Capture the cell that displays the provided text and extract its (x, y) central coordinate. 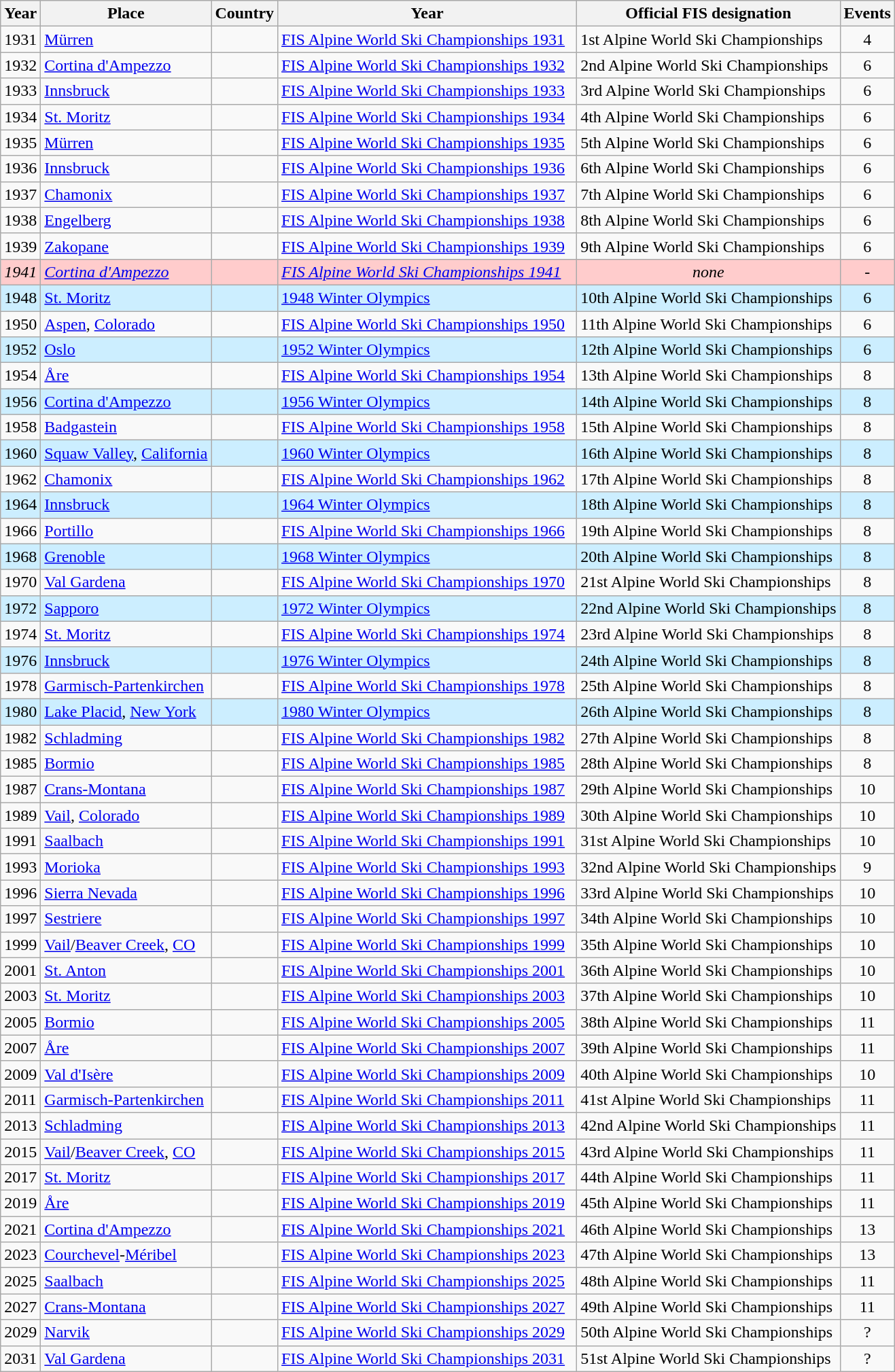
FIS Alpine World Ski Championships 1962 (427, 479)
FIS Alpine World Ski Championships 1989 (427, 815)
1980 Winter Olympics (427, 711)
FIS Alpine World Ski Championships 2015 (427, 1152)
1974 (20, 634)
45th Alpine World Ski Championships (708, 1203)
FIS Alpine World Ski Championships 2021 (427, 1229)
19th Alpine World Ski Championships (708, 531)
FIS Alpine World Ski Championships 1954 (427, 376)
2005 (20, 1022)
1962 (20, 479)
1999 (20, 945)
Zakopane (126, 246)
Morioka (126, 867)
34th Alpine World Ski Championships (708, 919)
1950 (20, 324)
15th Alpine World Ski Championships (708, 427)
Lake Placid, New York (126, 711)
1968 Winter Olympics (427, 557)
1964 (20, 505)
1938 (20, 220)
36th Alpine World Ski Championships (708, 970)
Official FIS designation (708, 14)
FIS Alpine World Ski Championships 1999 (427, 945)
2009 (20, 1074)
none (708, 272)
1972 Winter Olympics (427, 608)
1932 (20, 65)
FIS Alpine World Ski Championships 2009 (427, 1074)
37th Alpine World Ski Championships (708, 996)
50th Alpine World Ski Championships (708, 1333)
1939 (20, 246)
3rd Alpine World Ski Championships (708, 91)
Vail, Colorado (126, 815)
Sierra Nevada (126, 893)
FIS Alpine World Ski Championships 1935 (427, 143)
5th Alpine World Ski Championships (708, 143)
FIS Alpine World Ski Championships 2025 (427, 1281)
Oslo (126, 350)
39th Alpine World Ski Championships (708, 1048)
FIS Alpine World Ski Championships 1958 (427, 427)
FIS Alpine World Ski Championships 1974 (427, 634)
Courchevel-Méribel (126, 1255)
FIS Alpine World Ski Championships 1993 (427, 867)
1993 (20, 867)
FIS Alpine World Ski Championships 1985 (427, 764)
FIS Alpine World Ski Championships 2013 (427, 1125)
1956 Winter Olympics (427, 402)
1935 (20, 143)
21st Alpine World Ski Championships (708, 582)
35th Alpine World Ski Championships (708, 945)
28th Alpine World Ski Championships (708, 764)
2023 (20, 1255)
7th Alpine World Ski Championships (708, 194)
FIS Alpine World Ski Championships 1978 (427, 686)
1982 (20, 737)
30th Alpine World Ski Championships (708, 815)
Aspen, Colorado (126, 324)
- (867, 272)
40th Alpine World Ski Championships (708, 1074)
2nd Alpine World Ski Championships (708, 65)
1972 (20, 608)
20th Alpine World Ski Championships (708, 557)
1997 (20, 919)
43rd Alpine World Ski Championships (708, 1152)
Grenoble (126, 557)
1978 (20, 686)
1968 (20, 557)
1937 (20, 194)
1931 (20, 39)
26th Alpine World Ski Championships (708, 711)
FIS Alpine World Ski Championships 1938 (427, 220)
St. Anton (126, 970)
1985 (20, 764)
47th Alpine World Ski Championships (708, 1255)
FIS Alpine World Ski Championships 1950 (427, 324)
2001 (20, 970)
1991 (20, 841)
FIS Alpine World Ski Championships 2017 (427, 1178)
Engelberg (126, 220)
24th Alpine World Ski Championships (708, 660)
FIS Alpine World Ski Championships 1987 (427, 790)
2007 (20, 1048)
FIS Alpine World Ski Championships 2031 (427, 1358)
2015 (20, 1152)
1952 (20, 350)
27th Alpine World Ski Championships (708, 737)
9th Alpine World Ski Championships (708, 246)
42nd Alpine World Ski Championships (708, 1125)
1987 (20, 790)
Place (126, 14)
1966 (20, 531)
FIS Alpine World Ski Championships 1932 (427, 65)
FIS Alpine World Ski Championships 1991 (427, 841)
FIS Alpine World Ski Championships 1941 (427, 272)
44th Alpine World Ski Championships (708, 1178)
Sapporo (126, 608)
49th Alpine World Ski Championships (708, 1307)
48th Alpine World Ski Championships (708, 1281)
1936 (20, 169)
1964 Winter Olympics (427, 505)
2013 (20, 1125)
FIS Alpine World Ski Championships 2029 (427, 1333)
2027 (20, 1307)
FIS Alpine World Ski Championships 2023 (427, 1255)
2003 (20, 996)
32nd Alpine World Ski Championships (708, 867)
FIS Alpine World Ski Championships 1982 (427, 737)
25th Alpine World Ski Championships (708, 686)
11th Alpine World Ski Championships (708, 324)
2031 (20, 1358)
FIS Alpine World Ski Championships 2003 (427, 996)
1934 (20, 117)
FIS Alpine World Ski Championships 1966 (427, 531)
2011 (20, 1100)
2017 (20, 1178)
1948 Winter Olympics (427, 298)
18th Alpine World Ski Championships (708, 505)
FIS Alpine World Ski Championships 1934 (427, 117)
1960 Winter Olympics (427, 453)
Narvik (126, 1333)
1960 (20, 453)
1980 (20, 711)
8th Alpine World Ski Championships (708, 220)
1933 (20, 91)
Squaw Valley, California (126, 453)
10th Alpine World Ski Championships (708, 298)
Val d'Isère (126, 1074)
2025 (20, 1281)
FIS Alpine World Ski Championships 2019 (427, 1203)
1958 (20, 427)
1941 (20, 272)
1st Alpine World Ski Championships (708, 39)
FIS Alpine World Ski Championships 2011 (427, 1100)
41st Alpine World Ski Championships (708, 1100)
13th Alpine World Ski Championships (708, 376)
FIS Alpine World Ski Championships 1996 (427, 893)
FIS Alpine World Ski Championships 1970 (427, 582)
2019 (20, 1203)
1996 (20, 893)
FIS Alpine World Ski Championships 1939 (427, 246)
4th Alpine World Ski Championships (708, 117)
FIS Alpine World Ski Championships 1937 (427, 194)
FIS Alpine World Ski Championships 1931 (427, 39)
1948 (20, 298)
Badgastein (126, 427)
1976 Winter Olympics (427, 660)
38th Alpine World Ski Championships (708, 1022)
Country (245, 14)
1956 (20, 402)
FIS Alpine World Ski Championships 2007 (427, 1048)
1970 (20, 582)
1976 (20, 660)
14th Alpine World Ski Championships (708, 402)
22nd Alpine World Ski Championships (708, 608)
16th Alpine World Ski Championships (708, 453)
FIS Alpine World Ski Championships 1933 (427, 91)
FIS Alpine World Ski Championships 2005 (427, 1022)
31st Alpine World Ski Championships (708, 841)
46th Alpine World Ski Championships (708, 1229)
4 (867, 39)
17th Alpine World Ski Championships (708, 479)
33rd Alpine World Ski Championships (708, 893)
Events (867, 14)
Portillo (126, 531)
FIS Alpine World Ski Championships 2027 (427, 1307)
1989 (20, 815)
29th Alpine World Ski Championships (708, 790)
FIS Alpine World Ski Championships 2001 (427, 970)
1954 (20, 376)
1952 Winter Olympics (427, 350)
FIS Alpine World Ski Championships 1997 (427, 919)
Sestriere (126, 919)
23rd Alpine World Ski Championships (708, 634)
6th Alpine World Ski Championships (708, 169)
12th Alpine World Ski Championships (708, 350)
9 (867, 867)
2029 (20, 1333)
2021 (20, 1229)
FIS Alpine World Ski Championships 1936 (427, 169)
51st Alpine World Ski Championships (708, 1358)
